Locate the cell with the specified text and output its [x, y] center coordinate. 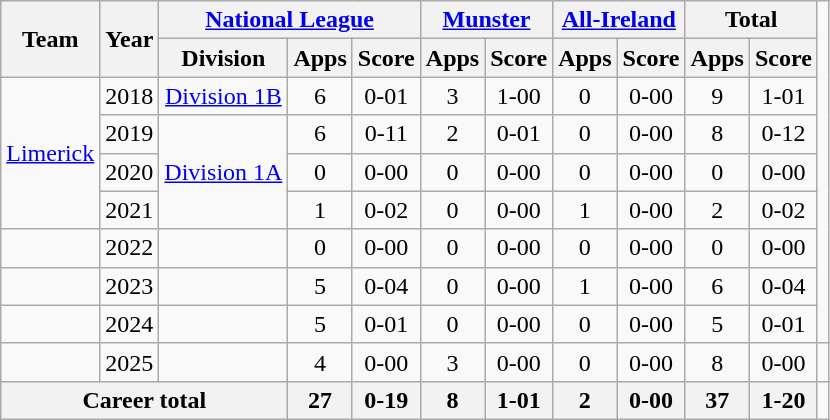
National League [290, 20]
Division 1B [224, 96]
2023 [130, 286]
All-Ireland [619, 20]
1-20 [783, 400]
Year [130, 39]
37 [717, 400]
2025 [130, 362]
2024 [130, 324]
4 [320, 362]
Division 1A [224, 172]
2021 [130, 210]
Division [224, 58]
0-11 [386, 134]
2018 [130, 96]
Career total [144, 400]
2019 [130, 134]
2020 [130, 172]
9 [717, 96]
27 [320, 400]
1-00 [519, 96]
0-19 [386, 400]
Team [50, 39]
Total [751, 20]
2022 [130, 248]
0-12 [783, 134]
Munster [486, 20]
Limerick [50, 153]
